Output the [X, Y] coordinate of the center of the cell containing the given text.  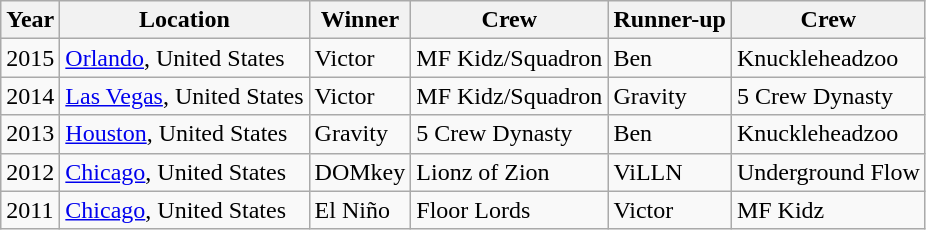
Las Vegas, United States [184, 96]
Houston, United States [184, 134]
DOMkey [360, 172]
Winner [360, 20]
2013 [30, 134]
ViLLN [670, 172]
Year [30, 20]
Runner-up [670, 20]
2011 [30, 210]
Floor Lords [510, 210]
Lionz of Zion [510, 172]
2014 [30, 96]
MF Kidz [828, 210]
Orlando, United States [184, 58]
El Niño [360, 210]
Location [184, 20]
Underground Flow [828, 172]
2012 [30, 172]
2015 [30, 58]
